Find where the given text appears and provide that cell's center as (X, Y) coordinate. 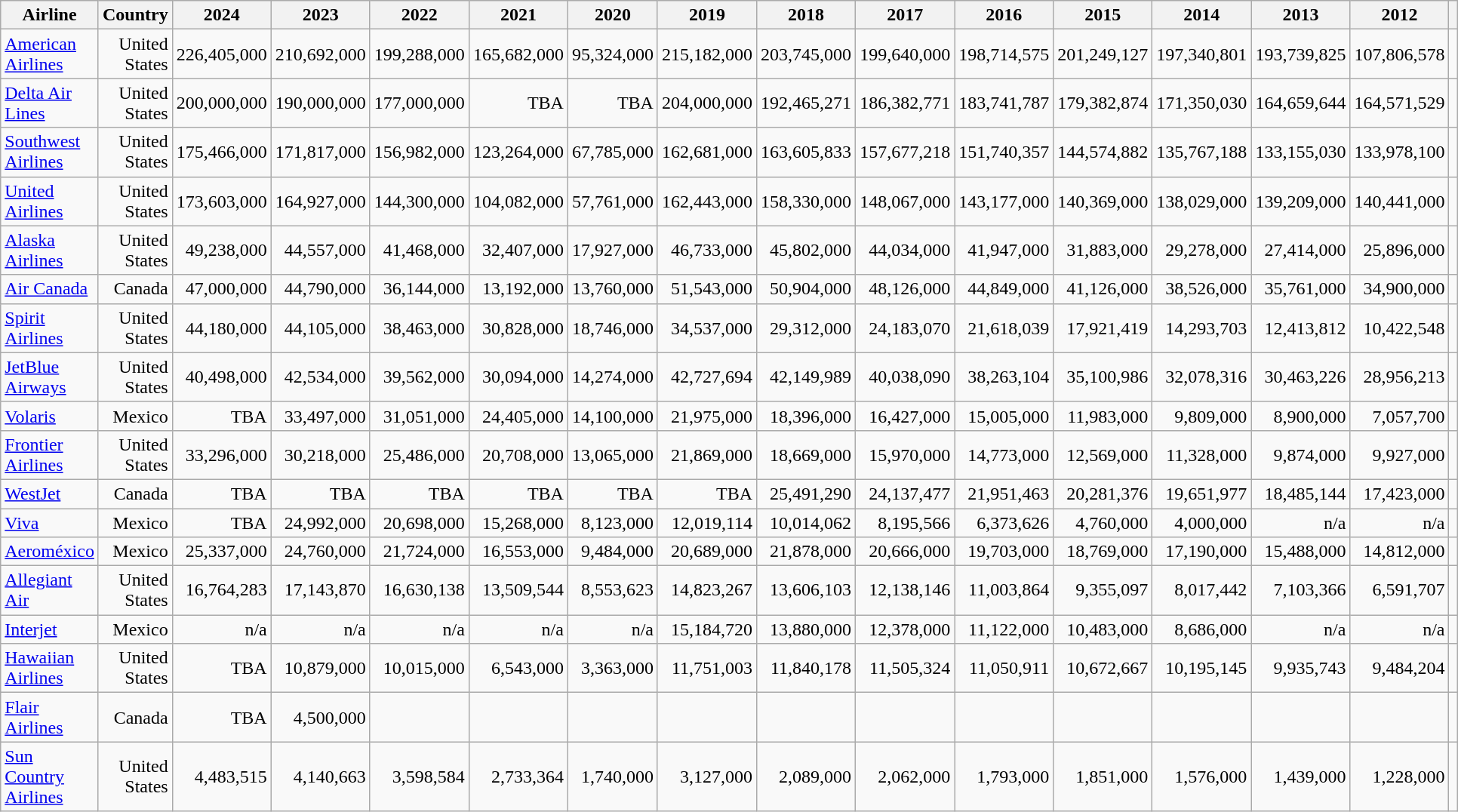
3,598,584 (420, 777)
201,249,127 (1103, 54)
Alaska Airlines (50, 251)
2019 (706, 15)
140,369,000 (1103, 201)
13,880,000 (806, 629)
148,067,000 (906, 201)
2013 (1301, 15)
14,274,000 (613, 377)
151,740,357 (1004, 152)
123,264,000 (518, 152)
32,078,316 (1201, 377)
American Airlines (50, 54)
21,869,000 (706, 454)
28,956,213 (1399, 377)
179,382,874 (1103, 103)
10,195,145 (1201, 669)
193,739,825 (1301, 54)
9,355,097 (1103, 590)
6,543,000 (518, 669)
Airline (50, 15)
199,640,000 (906, 54)
135,767,188 (1201, 152)
163,605,833 (806, 152)
162,443,000 (706, 201)
34,900,000 (1399, 289)
18,746,000 (613, 328)
Frontier Airlines (50, 454)
18,769,000 (1103, 552)
JetBlue Airways (50, 377)
Country (135, 15)
19,651,977 (1201, 494)
2023 (320, 15)
10,422,548 (1399, 328)
144,574,882 (1103, 152)
2012 (1399, 15)
4,140,663 (320, 777)
15,184,720 (706, 629)
175,466,000 (222, 152)
2020 (613, 15)
2016 (1004, 15)
Interjet (50, 629)
17,143,870 (320, 590)
33,497,000 (320, 416)
WestJet (50, 494)
164,659,644 (1301, 103)
11,505,324 (906, 669)
13,509,544 (518, 590)
204,000,000 (706, 103)
17,190,000 (1201, 552)
34,537,000 (706, 328)
50,904,000 (806, 289)
11,751,003 (706, 669)
Spirit Airlines (50, 328)
40,038,090 (906, 377)
143,177,000 (1004, 201)
12,569,000 (1103, 454)
38,526,000 (1201, 289)
2024 (222, 15)
1,740,000 (613, 777)
9,874,000 (1301, 454)
Air Canada (50, 289)
7,057,700 (1399, 416)
42,534,000 (320, 377)
173,603,000 (222, 201)
Flair Airlines (50, 717)
4,000,000 (1201, 523)
226,405,000 (222, 54)
30,218,000 (320, 454)
1,228,000 (1399, 777)
18,669,000 (806, 454)
140,441,000 (1399, 201)
9,935,743 (1301, 669)
138,029,000 (1201, 201)
67,785,000 (613, 152)
32,407,000 (518, 251)
2015 (1103, 15)
156,982,000 (420, 152)
24,760,000 (320, 552)
30,463,226 (1301, 377)
165,682,000 (518, 54)
Allegiant Air (50, 590)
42,149,989 (806, 377)
38,463,000 (420, 328)
11,003,864 (1004, 590)
15,268,000 (518, 523)
21,724,000 (420, 552)
Delta Air Lines (50, 103)
49,238,000 (222, 251)
177,000,000 (420, 103)
9,927,000 (1399, 454)
25,896,000 (1399, 251)
13,192,000 (518, 289)
Hawaiian Airlines (50, 669)
15,005,000 (1004, 416)
47,000,000 (222, 289)
215,182,000 (706, 54)
44,105,000 (320, 328)
15,488,000 (1301, 552)
2017 (906, 15)
11,983,000 (1103, 416)
6,373,626 (1004, 523)
36,144,000 (420, 289)
United Airlines (50, 201)
Sun Country Airlines (50, 777)
158,330,000 (806, 201)
51,543,000 (706, 289)
30,094,000 (518, 377)
Aeroméxico (50, 552)
133,978,100 (1399, 152)
15,970,000 (906, 454)
17,423,000 (1399, 494)
Volaris (50, 416)
10,672,667 (1103, 669)
13,760,000 (613, 289)
3,127,000 (706, 777)
203,745,000 (806, 54)
171,350,030 (1201, 103)
24,137,477 (906, 494)
162,681,000 (706, 152)
39,562,000 (420, 377)
2018 (806, 15)
8,195,566 (906, 523)
6,591,707 (1399, 590)
197,340,801 (1201, 54)
95,324,000 (613, 54)
21,878,000 (806, 552)
4,483,515 (222, 777)
20,689,000 (706, 552)
2,733,364 (518, 777)
2021 (518, 15)
198,714,575 (1004, 54)
20,666,000 (906, 552)
8,553,623 (613, 590)
25,337,000 (222, 552)
157,677,218 (906, 152)
57,761,000 (613, 201)
40,498,000 (222, 377)
1,576,000 (1201, 777)
164,571,529 (1399, 103)
104,082,000 (518, 201)
11,050,911 (1004, 669)
44,790,000 (320, 289)
10,014,062 (806, 523)
8,017,442 (1201, 590)
186,382,771 (906, 103)
9,484,204 (1399, 669)
171,817,000 (320, 152)
8,900,000 (1301, 416)
35,761,000 (1301, 289)
139,209,000 (1301, 201)
24,405,000 (518, 416)
133,155,030 (1301, 152)
44,034,000 (906, 251)
192,465,271 (806, 103)
44,849,000 (1004, 289)
10,015,000 (420, 669)
4,500,000 (320, 717)
17,921,419 (1103, 328)
14,812,000 (1399, 552)
14,100,000 (613, 416)
24,183,070 (906, 328)
1,439,000 (1301, 777)
Southwest Airlines (50, 152)
19,703,000 (1004, 552)
30,828,000 (518, 328)
25,491,290 (806, 494)
9,809,000 (1201, 416)
12,138,146 (906, 590)
12,413,812 (1301, 328)
21,951,463 (1004, 494)
44,557,000 (320, 251)
14,773,000 (1004, 454)
4,760,000 (1103, 523)
210,692,000 (320, 54)
10,879,000 (320, 669)
41,468,000 (420, 251)
14,823,267 (706, 590)
3,363,000 (613, 669)
Viva (50, 523)
18,485,144 (1301, 494)
2,089,000 (806, 777)
12,019,114 (706, 523)
21,618,039 (1004, 328)
16,630,138 (420, 590)
16,764,283 (222, 590)
17,927,000 (613, 251)
12,378,000 (906, 629)
9,484,000 (613, 552)
1,793,000 (1004, 777)
31,883,000 (1103, 251)
144,300,000 (420, 201)
31,051,000 (420, 416)
16,427,000 (906, 416)
190,000,000 (320, 103)
164,927,000 (320, 201)
16,553,000 (518, 552)
24,992,000 (320, 523)
42,727,694 (706, 377)
11,328,000 (1201, 454)
183,741,787 (1004, 103)
10,483,000 (1103, 629)
13,606,103 (806, 590)
199,288,000 (420, 54)
45,802,000 (806, 251)
14,293,703 (1201, 328)
44,180,000 (222, 328)
27,414,000 (1301, 251)
1,851,000 (1103, 777)
48,126,000 (906, 289)
46,733,000 (706, 251)
11,840,178 (806, 669)
33,296,000 (222, 454)
200,000,000 (222, 103)
107,806,578 (1399, 54)
29,312,000 (806, 328)
20,708,000 (518, 454)
13,065,000 (613, 454)
41,947,000 (1004, 251)
2014 (1201, 15)
11,122,000 (1004, 629)
2,062,000 (906, 777)
8,123,000 (613, 523)
35,100,986 (1103, 377)
38,263,104 (1004, 377)
20,698,000 (420, 523)
7,103,366 (1301, 590)
2022 (420, 15)
41,126,000 (1103, 289)
20,281,376 (1103, 494)
25,486,000 (420, 454)
8,686,000 (1201, 629)
21,975,000 (706, 416)
18,396,000 (806, 416)
29,278,000 (1201, 251)
